Locate the cell with the specified text and output its [X, Y] center coordinate. 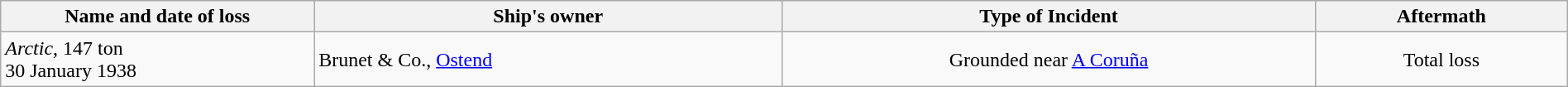
Grounded near A Coruña [1049, 60]
Ship's owner [548, 17]
Aftermath [1441, 17]
Total loss [1441, 60]
Type of Incident [1049, 17]
Name and date of loss [157, 17]
Arctic, 147 ton30 January 1938 [157, 60]
Brunet & Co., Ostend [548, 60]
